Determine the (X, Y) coordinate at the center of the cell enclosing the given text.  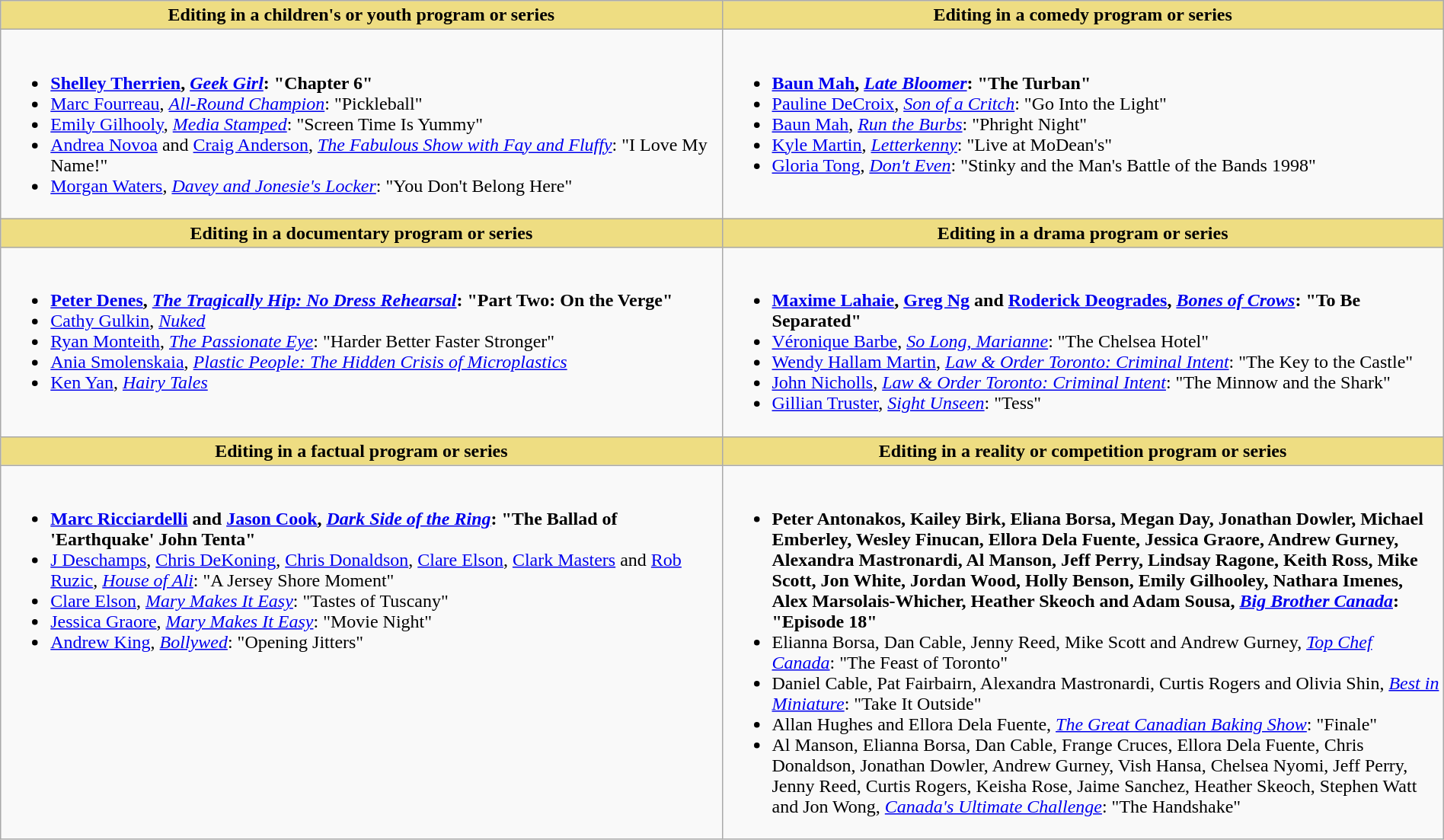
Editing in a children's or youth program or series (361, 15)
Editing in a documentary program or series (361, 233)
Editing in a drama program or series (1083, 233)
Editing in a reality or competition program or series (1083, 451)
Editing in a comedy program or series (1083, 15)
Editing in a factual program or series (361, 451)
